Scan for the cell matching the given text and deliver its (X, Y) coordinate at center. 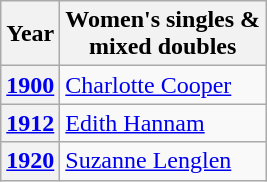
Year (30, 34)
1912 (30, 123)
Edith Hannam (163, 123)
Women's singles &mixed doubles (163, 34)
Charlotte Cooper (163, 85)
1920 (30, 161)
Suzanne Lenglen (163, 161)
1900 (30, 85)
